Extract the (X, Y) coordinate from the center of the cell holding the provided text.  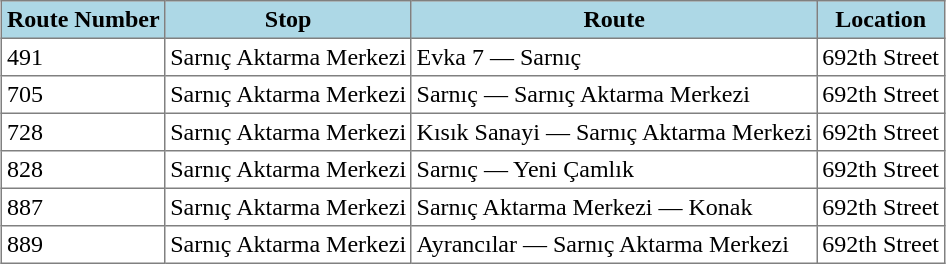
889 (84, 245)
887 (84, 207)
Sarnıç — Yeni Çamlık (614, 170)
Location (880, 20)
705 (84, 95)
491 (84, 57)
Kısık Sanayi — Sarnıç Aktarma Merkezi (614, 132)
Sarnıç Aktarma Merkezi — Konak (614, 207)
Route Number (84, 20)
Evka 7 — Sarnıç (614, 57)
Route (614, 20)
Stop (288, 20)
Sarnıç — Sarnıç Aktarma Merkezi (614, 95)
728 (84, 132)
Ayrancılar — Sarnıç Aktarma Merkezi (614, 245)
828 (84, 170)
